Scan for the cell matching the given text and deliver its [X, Y] coordinate at center. 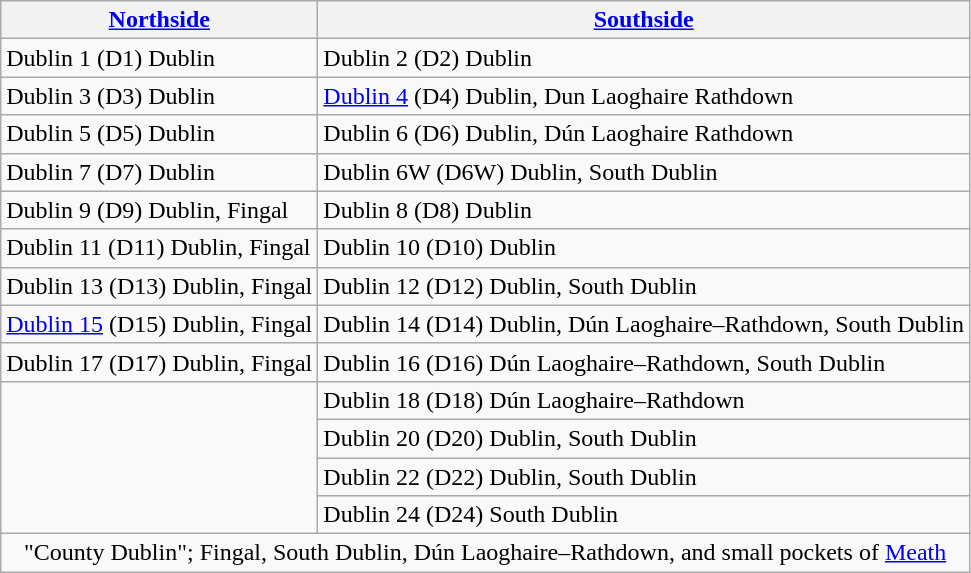
"County Dublin"; Fingal, South Dublin, Dún Laoghaire–Rathdown, and small pockets of Meath [486, 553]
Dublin 16 (D16) Dún Laoghaire–Rathdown, South Dublin [644, 362]
Dublin 5 (D5) Dublin [160, 134]
Dublin 6W (D6W) Dublin, South Dublin [644, 172]
Dublin 1 (D1) Dublin [160, 58]
Dublin 9 (D9) Dublin, Fingal [160, 210]
Dublin 8 (D8) Dublin [644, 210]
Dublin 12 (D12) Dublin, South Dublin [644, 286]
Dublin 13 (D13) Dublin, Fingal [160, 286]
Dublin 7 (D7) Dublin [160, 172]
Dublin 3 (D3) Dublin [160, 96]
Northside [160, 20]
Dublin 17 (D17) Dublin, Fingal [160, 362]
Dublin 14 (D14) Dublin, Dún Laoghaire–Rathdown, South Dublin [644, 324]
Dublin 24 (D24) South Dublin [644, 515]
Dublin 22 (D22) Dublin, South Dublin [644, 477]
Southside [644, 20]
Dublin 11 (D11) Dublin, Fingal [160, 248]
Dublin 15 (D15) Dublin, Fingal [160, 324]
Dublin 4 (D4) Dublin, Dun Laoghaire Rathdown [644, 96]
Dublin 20 (D20) Dublin, South Dublin [644, 438]
Dublin 2 (D2) Dublin [644, 58]
Dublin 18 (D18) Dún Laoghaire–Rathdown [644, 400]
Dublin 10 (D10) Dublin [644, 248]
Dublin 6 (D6) Dublin, Dún Laoghaire Rathdown [644, 134]
